Extract the (x, y) coordinate from the center of the cell holding the provided text.  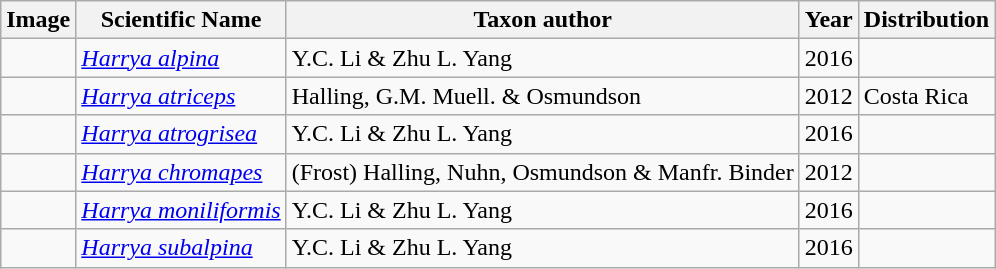
Taxon author (542, 20)
Scientific Name (181, 20)
Harrya atriceps (181, 96)
(Frost) Halling, Nuhn, Osmundson & Manfr. Binder (542, 172)
Image (38, 20)
Harrya moniliformis (181, 210)
Halling, G.M. Muell. & Osmundson (542, 96)
Costa Rica (926, 96)
Harrya atrogrisea (181, 134)
Harrya subalpina (181, 248)
Harrya chromapes (181, 172)
Harrya alpina (181, 58)
Year (828, 20)
Distribution (926, 20)
